Capture the cell that displays the provided text and extract its [x, y] central coordinate. 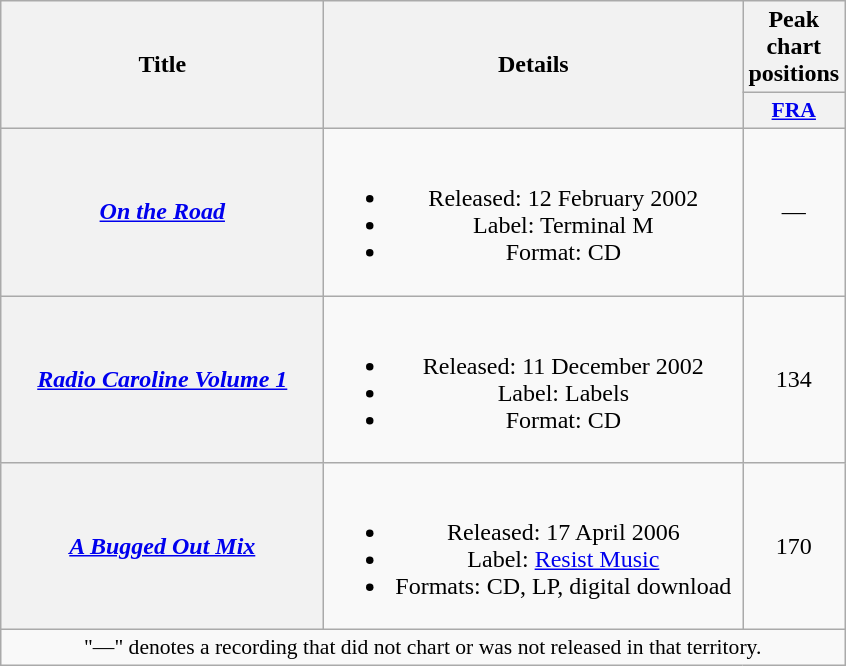
Radio Caroline Volume 1 [162, 380]
Peak chart positions [794, 47]
Details [534, 65]
— [794, 212]
"—" denotes a recording that did not chart or was not released in that territory. [423, 648]
A Bugged Out Mix [162, 546]
170 [794, 546]
On the Road [162, 212]
Released: 11 December 2002Label: LabelsFormat: CD [534, 380]
Released: 12 February 2002Label: Terminal MFormat: CD [534, 212]
134 [794, 380]
FRA [794, 111]
Released: 17 April 2006Label: Resist MusicFormats: CD, LP, digital download [534, 546]
Title [162, 65]
